Provide the [x, y] coordinate of the cell's center where the given text is located.  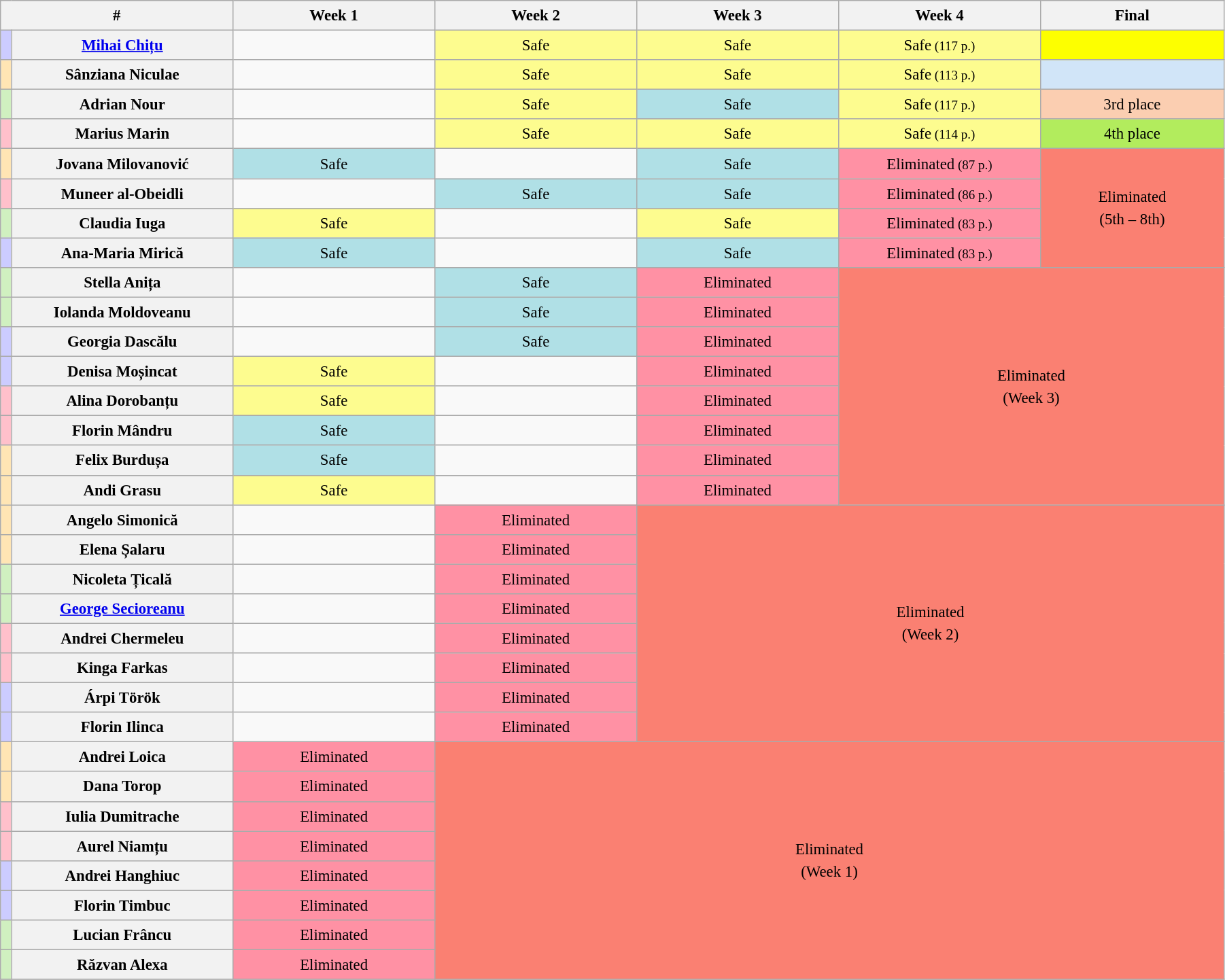
Andi Grasu [122, 490]
Eliminated(Week 3) [1031, 386]
Jovana Milovanović [122, 164]
Iolanda Moldoveanu [122, 312]
Mihai Chițu [122, 46]
Aurel Niamțu [122, 846]
Eliminated (86 p.) [939, 194]
Eliminated (Week 1) [829, 860]
Kinga Farkas [122, 668]
Andrei Loica [122, 757]
Adrian Nour [122, 105]
4th place [1132, 135]
Eliminated(5th – 8th) [1132, 208]
Safe (114 p.) [939, 135]
Andrei Hanghiuc [122, 876]
Lucian Frâncu [122, 935]
Safe (113 p.) [939, 75]
Sânziana Niculae [122, 75]
3rd place [1132, 105]
Florin Ilinca [122, 727]
Ana-Maria Mirică [122, 253]
Elena Șalaru [122, 549]
Felix Burdușa [122, 461]
Week 1 [334, 16]
Răzvan Alexa [122, 964]
Angelo Simonică [122, 520]
Final [1132, 16]
Nicoleta Țicală [122, 579]
Iulia Dumitrache [122, 816]
# [117, 16]
Week 3 [738, 16]
Florin Timbuc [122, 905]
Árpi Török [122, 698]
George Secioreanu [122, 609]
Dana Torop [122, 787]
Marius Marin [122, 135]
Florin Mândru [122, 431]
Eliminated(Week 2) [931, 624]
Eliminated (87 p.) [939, 164]
Week 2 [536, 16]
Denisa Moșincat [122, 372]
Andrei Chermeleu [122, 638]
Claudia Iuga [122, 223]
Week 4 [939, 16]
Muneer al-Obeidli [122, 194]
Stella Anița [122, 283]
Alina Dorobanțu [122, 401]
Georgia Dascălu [122, 342]
